Scan for the cell matching the given text and deliver its (x, y) coordinate at center. 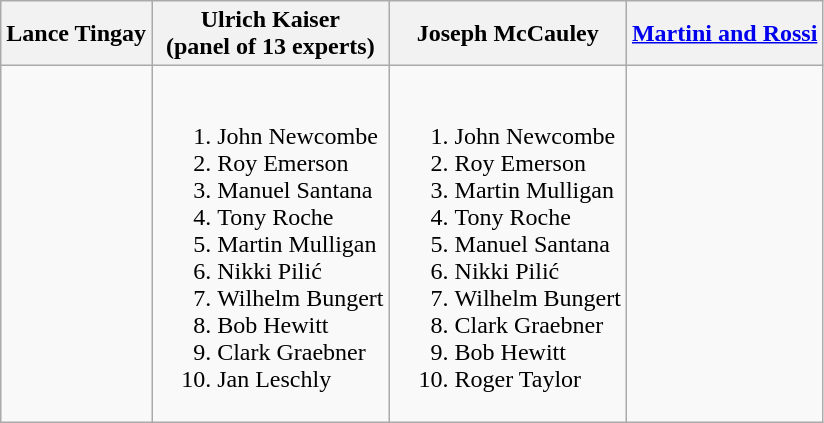
Lance Tingay (76, 34)
John Newcombe Roy Emerson Manuel Santana Tony Roche Martin Mulligan Nikki Pilić Wilhelm Bungert Bob Hewitt Clark Graebner Jan Leschly (270, 244)
Martini and Rossi (724, 34)
Ulrich Kaiser(panel of 13 experts) (270, 34)
Joseph McCauley (508, 34)
John Newcombe Roy Emerson Martin Mulligan Tony Roche Manuel Santana Nikki Pilić Wilhelm Bungert Clark Graebner Bob Hewitt Roger Taylor (508, 244)
